Provide the (X, Y) coordinate of the cell's center where the given text is located.  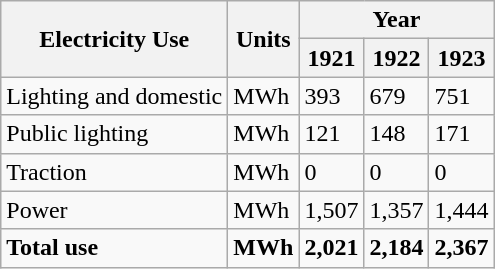
Electricity Use (114, 39)
Total use (114, 248)
Lighting and domestic (114, 96)
2,021 (332, 248)
679 (396, 96)
2,367 (462, 248)
1922 (396, 58)
171 (462, 134)
Year (396, 20)
2,184 (396, 248)
1921 (332, 58)
1923 (462, 58)
Power (114, 210)
Traction (114, 172)
121 (332, 134)
1,507 (332, 210)
148 (396, 134)
1,357 (396, 210)
751 (462, 96)
Units (264, 39)
1,444 (462, 210)
Public lighting (114, 134)
393 (332, 96)
